Extract the [X, Y] coordinate from the center of the cell holding the provided text.  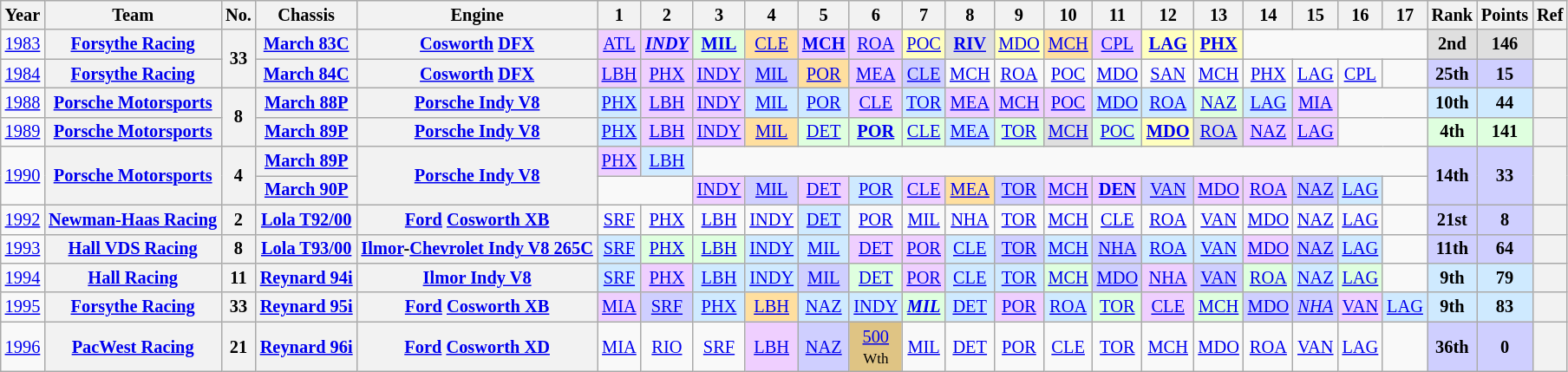
Chassis [307, 15]
March 84C [307, 74]
146 [1505, 44]
RIV [970, 44]
1996 [23, 347]
4th [1452, 132]
500Wth [876, 347]
36th [1452, 347]
21st [1452, 219]
Newman-Haas Racing [133, 219]
11th [1452, 249]
21 [238, 347]
Ilmor-Chevrolet Indy V8 265C [477, 249]
Ilmor Indy V8 [477, 277]
1989 [23, 132]
25th [1452, 74]
Reynard 96i [307, 347]
DEN [1117, 190]
12 [1168, 15]
March 88P [307, 102]
14th [1452, 175]
Reynard 94i [307, 277]
Ref [1550, 15]
1983 [23, 44]
ATL [619, 44]
7 [924, 15]
13 [1218, 15]
64 [1505, 249]
Lola T92/00 [307, 219]
3 [720, 15]
March 83C [307, 44]
Year [23, 15]
1984 [23, 74]
1995 [23, 307]
1988 [23, 102]
10 [1068, 15]
10th [1452, 102]
14 [1268, 15]
March 90P [307, 190]
1994 [23, 277]
16 [1361, 15]
1992 [23, 219]
Team [133, 15]
Rank [1452, 15]
1990 [23, 175]
Lola T93/00 [307, 249]
79 [1505, 277]
83 [1505, 307]
Hall Racing [133, 277]
17 [1405, 15]
2nd [1452, 44]
Points [1505, 15]
141 [1505, 132]
Hall VDS Racing [133, 249]
SAN [1168, 74]
PacWest Racing [133, 347]
5 [824, 15]
1 [619, 15]
0 [1505, 347]
6 [876, 15]
9 [1018, 15]
Ford Cosworth XD [477, 347]
Reynard 95i [307, 307]
44 [1505, 102]
No. [238, 15]
Engine [477, 15]
RIO [667, 347]
1993 [23, 249]
